Provide the [X, Y] coordinate of the cell's center where the given text is located.  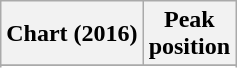
Peak position [189, 34]
Chart (2016) [72, 34]
